Capture the cell that displays the provided text and extract its (x, y) central coordinate. 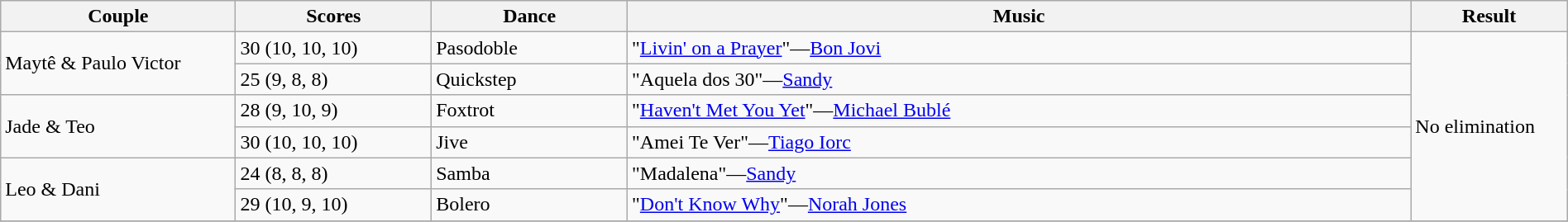
"Madalena"—Sandy (1019, 173)
No elimination (1489, 126)
Pasodoble (529, 48)
Jive (529, 142)
Bolero (529, 205)
28 (9, 10, 9) (334, 111)
Dance (529, 17)
Foxtrot (529, 111)
"Amei Te Ver"—Tiago Iorc (1019, 142)
"Livin' on a Prayer"—Bon Jovi (1019, 48)
Jade & Teo (118, 126)
Couple (118, 17)
Result (1489, 17)
Leo & Dani (118, 189)
25 (9, 8, 8) (334, 79)
29 (10, 9, 10) (334, 205)
Samba (529, 173)
Maytê & Paulo Victor (118, 64)
"Aquela dos 30"—Sandy (1019, 79)
Scores (334, 17)
"Haven't Met You Yet"—Michael Bublé (1019, 111)
Quickstep (529, 79)
"Don't Know Why"—Norah Jones (1019, 205)
24 (8, 8, 8) (334, 173)
Music (1019, 17)
